Detect which cell encompasses the target text, then output its [X, Y] center coordinate. 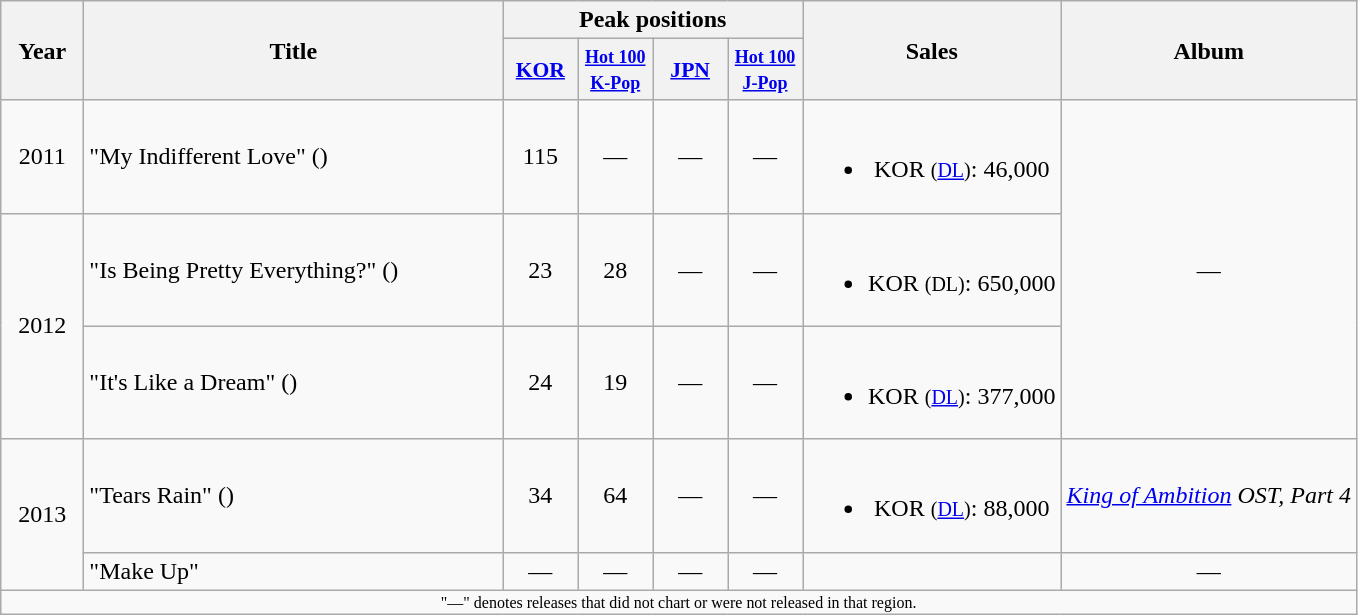
19 [616, 382]
Sales [931, 50]
KOR (DL): 46,000 [931, 156]
115 [540, 156]
"Tears Rain" () [294, 496]
2012 [42, 326]
"It's Like a Dream" () [294, 382]
KOR [540, 70]
64 [616, 496]
Peak positions [653, 20]
Year [42, 50]
KOR (DL): 377,000 [931, 382]
"—" denotes releases that did not chart or were not released in that region. [679, 602]
"Is Being Pretty Everything?" () [294, 270]
Hot 100K-Pop [616, 70]
KOR (DL): 88,000 [931, 496]
"Make Up" [294, 571]
KOR (DL): 650,000 [931, 270]
28 [616, 270]
24 [540, 382]
2011 [42, 156]
Title [294, 50]
2013 [42, 514]
23 [540, 270]
King of Ambition OST, Part 4 [1209, 496]
Album [1209, 50]
"My Indifferent Love" () [294, 156]
JPN [690, 70]
34 [540, 496]
Hot 100J-Pop [766, 70]
